For the text-containing cell, return its midpoint in (x, y) coordinate format. 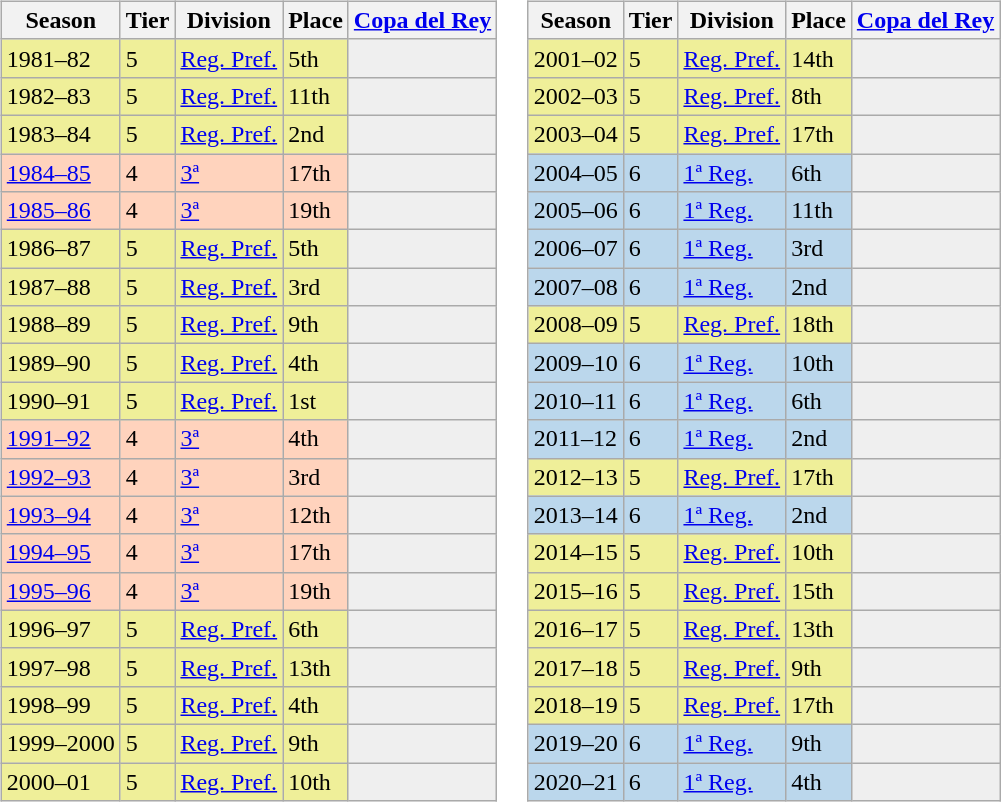
14th (819, 58)
1983–84 (60, 134)
1984–85 (60, 173)
2008–09 (576, 325)
2013–14 (576, 515)
1st (316, 401)
1993–94 (60, 515)
8th (819, 96)
2005–06 (576, 211)
2014–15 (576, 553)
1989–90 (60, 363)
2002–03 (576, 96)
2009–10 (576, 363)
1985–86 (60, 211)
2001–02 (576, 58)
2004–05 (576, 173)
1988–89 (60, 325)
1986–87 (60, 249)
2000–01 (60, 781)
2011–12 (576, 439)
2019–20 (576, 743)
2017–18 (576, 667)
2016–17 (576, 629)
1991–92 (60, 439)
1994–95 (60, 553)
2010–11 (576, 401)
2020–21 (576, 781)
15th (819, 591)
18th (819, 325)
12th (316, 515)
1998–99 (60, 705)
2015–16 (576, 591)
2007–08 (576, 287)
1982–83 (60, 96)
1990–91 (60, 401)
1992–93 (60, 477)
1981–82 (60, 58)
2003–04 (576, 134)
1999–2000 (60, 743)
2012–13 (576, 477)
2018–19 (576, 705)
1996–97 (60, 629)
1995–96 (60, 591)
1997–98 (60, 667)
2006–07 (576, 249)
1987–88 (60, 287)
